Capture the cell that displays the provided text and extract its [X, Y] central coordinate. 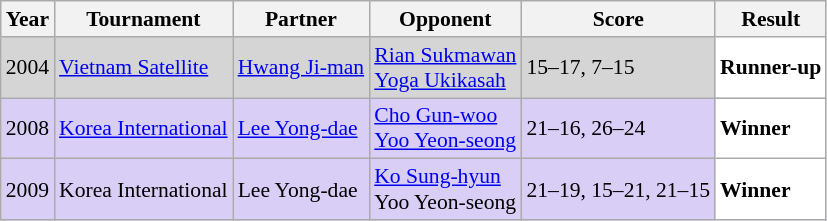
Vietnam Satellite [144, 68]
Partner [302, 19]
2009 [28, 190]
Result [770, 19]
Year [28, 19]
Score [618, 19]
Cho Gun-woo Yoo Yeon-seong [445, 128]
Hwang Ji-man [302, 68]
Ko Sung-hyun Yoo Yeon-seong [445, 190]
2004 [28, 68]
2008 [28, 128]
Tournament [144, 19]
Rian Sukmawan Yoga Ukikasah [445, 68]
Runner-up [770, 68]
21–16, 26–24 [618, 128]
Opponent [445, 19]
15–17, 7–15 [618, 68]
21–19, 15–21, 21–15 [618, 190]
